Identify which cell holds the provided text, then report its [X, Y] central coordinate. 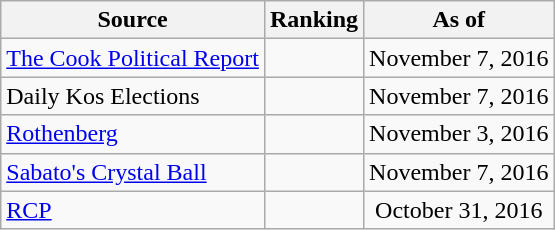
Rothenberg [133, 134]
The Cook Political Report [133, 58]
RCP [133, 210]
Sabato's Crystal Ball [133, 172]
Ranking [314, 20]
Source [133, 20]
November 3, 2016 [459, 134]
Daily Kos Elections [133, 96]
As of [459, 20]
October 31, 2016 [459, 210]
